Search for the cell housing the specified text and yield its [x, y] center coordinate. 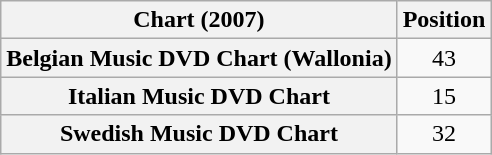
15 [444, 96]
Chart (2007) [199, 20]
Belgian Music DVD Chart (Wallonia) [199, 58]
Swedish Music DVD Chart [199, 134]
Position [444, 20]
43 [444, 58]
Italian Music DVD Chart [199, 96]
32 [444, 134]
